From the cell containing the given text, extract its center point as (X, Y) coordinate. 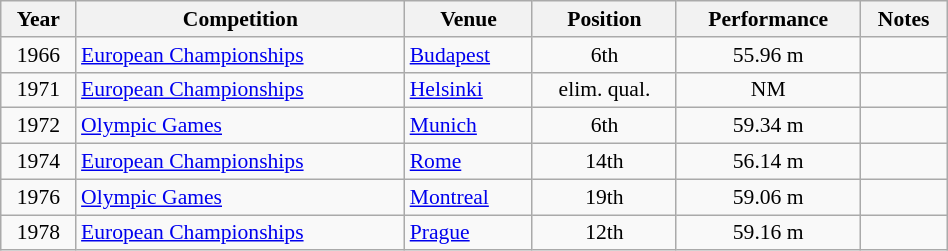
Prague (469, 233)
56.14 m (768, 162)
1974 (38, 162)
Munich (469, 126)
55.96 m (768, 55)
12th (604, 233)
1978 (38, 233)
1972 (38, 126)
1971 (38, 90)
Venue (469, 19)
Budapest (469, 55)
Position (604, 19)
Rome (469, 162)
Performance (768, 19)
59.34 m (768, 126)
Montreal (469, 197)
Notes (904, 19)
59.06 m (768, 197)
Year (38, 19)
59.16 m (768, 233)
Helsinki (469, 90)
19th (604, 197)
1976 (38, 197)
elim. qual. (604, 90)
NM (768, 90)
14th (604, 162)
Competition (240, 19)
1966 (38, 55)
